Pinpoint the cell where the given text exists, returning its (X, Y) midpoint coordinate. 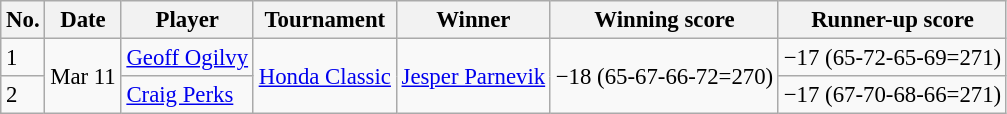
Jesper Parnevik (473, 76)
−18 (65-67-66-72=270) (664, 76)
2 (23, 95)
Date (83, 20)
Player (187, 20)
1 (23, 58)
No. (23, 20)
−17 (65-72-65-69=271) (892, 58)
Runner-up score (892, 20)
Craig Perks (187, 95)
Honda Classic (324, 76)
Winner (473, 20)
Winning score (664, 20)
−17 (67-70-68-66=271) (892, 95)
Geoff Ogilvy (187, 58)
Tournament (324, 20)
Mar 11 (83, 76)
